Pinpoint the cell where the given text exists, returning its (X, Y) midpoint coordinate. 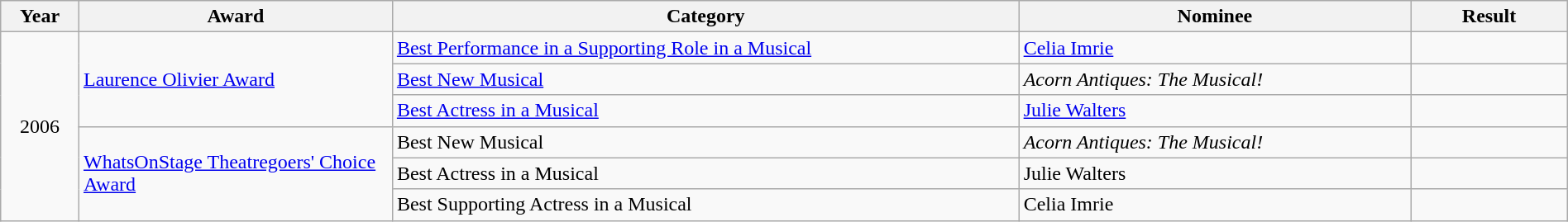
Nominee (1215, 17)
Award (235, 17)
Laurence Olivier Award (235, 79)
Best Performance in a Supporting Role in a Musical (705, 48)
Result (1489, 17)
Best Supporting Actress in a Musical (705, 205)
Category (705, 17)
WhatsOnStage Theatregoers' Choice Award (235, 173)
2006 (40, 126)
Year (40, 17)
